Pinpoint the cell where the given text exists, returning its (X, Y) midpoint coordinate. 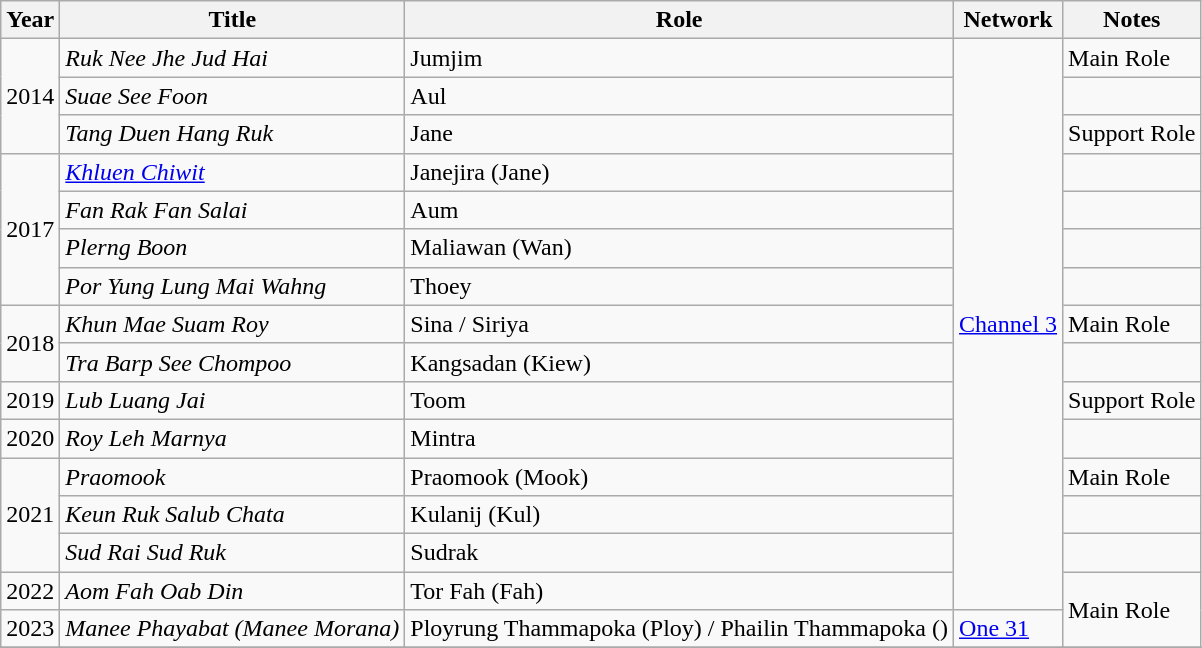
Por Yung Lung Mai Wahng (232, 286)
Network (1008, 20)
Praomook (232, 477)
Fan Rak Fan Salai (232, 210)
2023 (30, 629)
Aom Fah Oab Din (232, 591)
Lub Luang Jai (232, 400)
2017 (30, 229)
2020 (30, 438)
2018 (30, 343)
Notes (1132, 20)
Aul (680, 96)
Praomook (Mook) (680, 477)
Manee Phayabat (Manee Morana) (232, 629)
Ruk Nee Jhe Jud Hai (232, 58)
2014 (30, 96)
Roy Leh Marnya (232, 438)
Year (30, 20)
Toom (680, 400)
Plerng Boon (232, 248)
2022 (30, 591)
Thoey (680, 286)
Jumjim (680, 58)
Title (232, 20)
Keun Ruk Salub Chata (232, 515)
Jane (680, 134)
Aum (680, 210)
Mintra (680, 438)
Janejira (Jane) (680, 172)
Khun Mae Suam Roy (232, 324)
Sud Rai Sud Ruk (232, 553)
2019 (30, 400)
Suae See Foon (232, 96)
Khluen Chiwit (232, 172)
Role (680, 20)
Kulanij (Kul) (680, 515)
Maliawan (Wan) (680, 248)
Tang Duen Hang Ruk (232, 134)
One 31 (1008, 629)
Channel 3 (1008, 324)
2021 (30, 515)
Kangsadan (Kiew) (680, 362)
Ployrung Thammapoka (Ploy) / Phailin Thammapoka () (680, 629)
Tor Fah (Fah) (680, 591)
Tra Barp See Chompoo (232, 362)
Sina / Siriya (680, 324)
Sudrak (680, 553)
